Scan for the cell matching the given text and deliver its (x, y) coordinate at center. 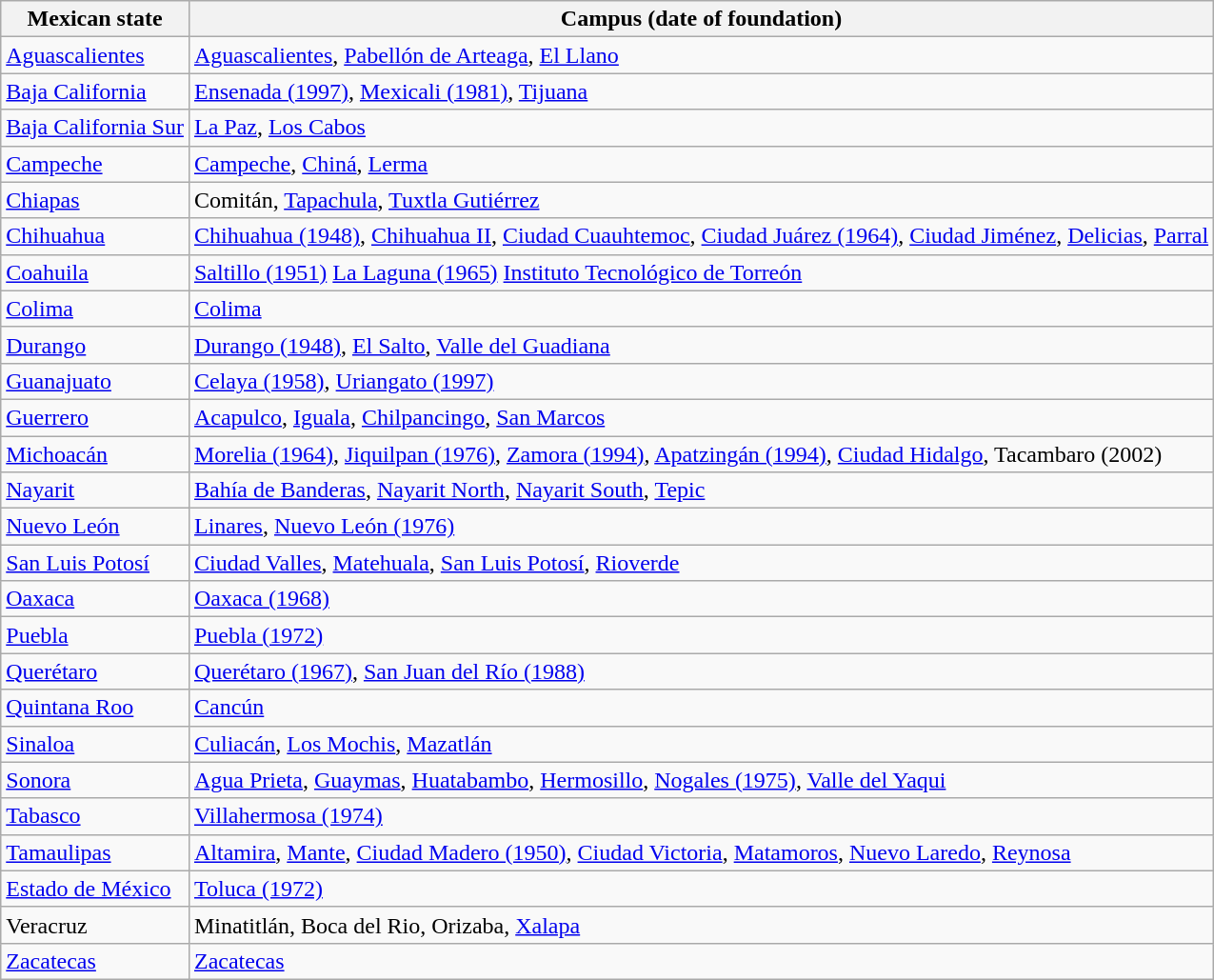
Morelia (1964), Jiquilpan (1976), Zamora (1994), Apatzingán (1994), Ciudad Hidalgo, Tacambaro (2002) (701, 454)
Querétaro (95, 671)
Ensenada (1997), Mexicali (1981), Tijuana (701, 91)
Durango (95, 345)
Sinaloa (95, 744)
Campus (date of foundation) (701, 19)
Celaya (1958), Uriangato (1997) (701, 381)
Baja California (95, 91)
Coahuila (95, 272)
Bahía de Banderas, Nayarit North, Nayarit South, Tepic (701, 490)
Nuevo León (95, 527)
Veracruz (95, 925)
Comitán, Tapachula, Tuxtla Gutiérrez (701, 200)
Saltillo (1951) La Laguna (1965) Instituto Tecnológico de Torreón (701, 272)
Minatitlán, Boca del Rio, Orizaba, Xalapa (701, 925)
Puebla (1972) (701, 635)
Tamaulipas (95, 852)
Villahermosa (1974) (701, 816)
Oaxaca (95, 599)
Agua Prieta, Guaymas, Huatabambo, Hermosillo, Nogales (1975), Valle del Yaqui (701, 780)
Querétaro (1967), San Juan del Río (1988) (701, 671)
La Paz, Los Cabos (701, 128)
Mexican state (95, 19)
Chihuahua (95, 236)
Oaxaca (1968) (701, 599)
Michoacán (95, 454)
Quintana Roo (95, 708)
Culiacán, Los Mochis, Mazatlán (701, 744)
Estado de México (95, 889)
Aguascalientes (95, 55)
Chiapas (95, 200)
Cancún (701, 708)
San Luis Potosí (95, 563)
Nayarit (95, 490)
Linares, Nuevo León (1976) (701, 527)
Sonora (95, 780)
Altamira, Mante, Ciudad Madero (1950), Ciudad Victoria, Matamoros, Nuevo Laredo, Reynosa (701, 852)
Campeche, Chiná, Lerma (701, 164)
Campeche (95, 164)
Ciudad Valles, Matehuala, San Luis Potosí, Rioverde (701, 563)
Guanajuato (95, 381)
Tabasco (95, 816)
Puebla (95, 635)
Toluca (1972) (701, 889)
Guerrero (95, 417)
Baja California Sur (95, 128)
Acapulco, Iguala, Chilpancingo, San Marcos (701, 417)
Chihuahua (1948), Chihuahua II, Ciudad Cuauhtemoc, Ciudad Juárez (1964), Ciudad Jiménez, Delicias, Parral (701, 236)
Durango (1948), El Salto, Valle del Guadiana (701, 345)
Aguascalientes, Pabellón de Arteaga, El Llano (701, 55)
